Scan for the cell matching the given text and deliver its [X, Y] coordinate at center. 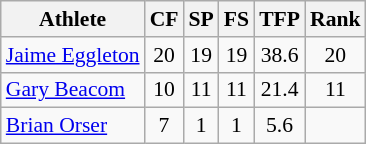
CF [164, 19]
Rank [336, 19]
FS [236, 19]
10 [164, 90]
Brian Orser [73, 126]
SP [200, 19]
38.6 [280, 55]
5.6 [280, 126]
Gary Beacom [73, 90]
7 [164, 126]
Athlete [73, 19]
Jaime Eggleton [73, 55]
TFP [280, 19]
21.4 [280, 90]
